Capture the cell that displays the provided text and extract its (X, Y) central coordinate. 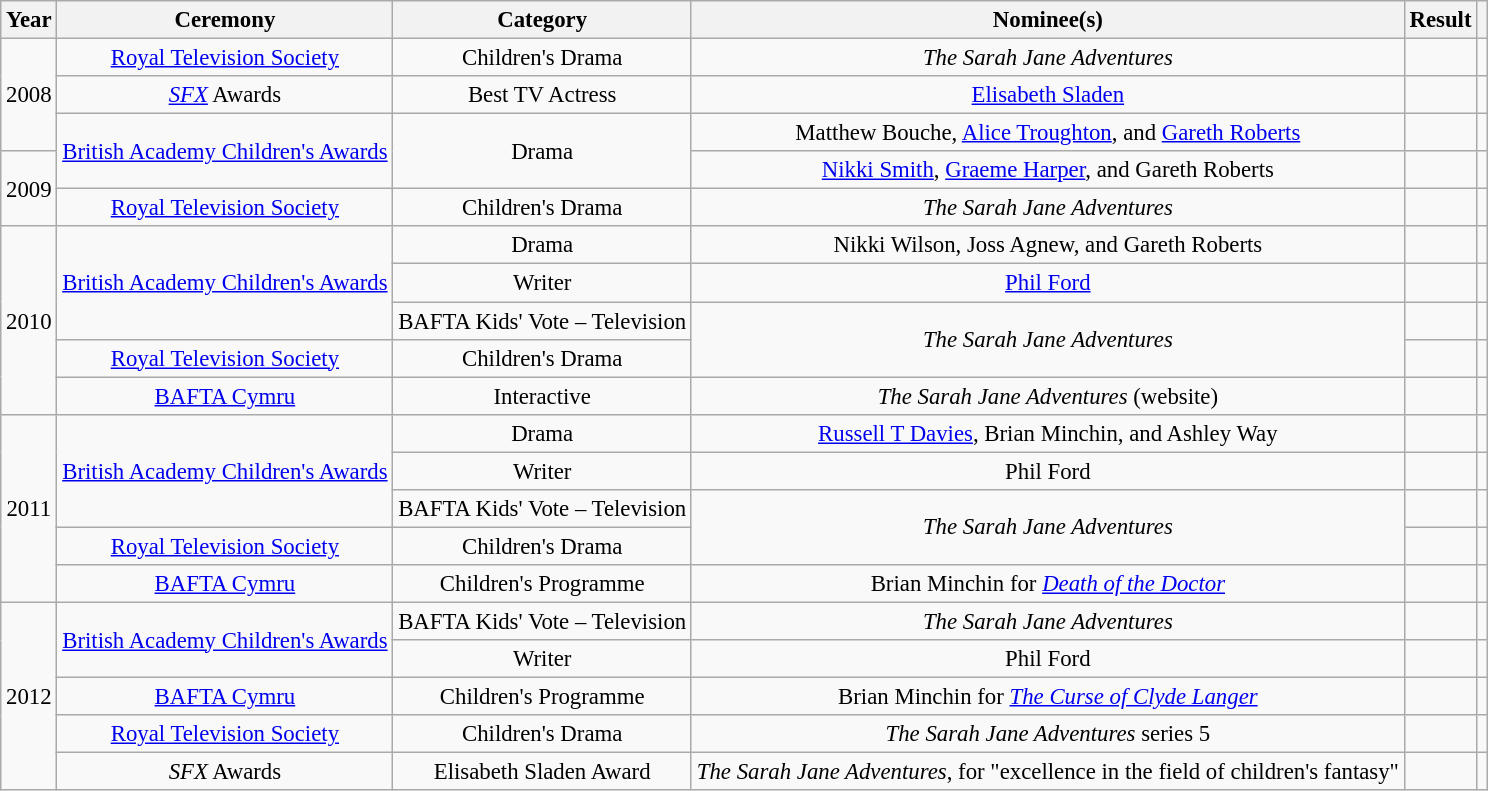
2011 (29, 508)
2008 (29, 96)
Best TV Actress (542, 95)
2012 (29, 696)
Russell T Davies, Brian Minchin, and Ashley Way (1048, 433)
The Sarah Jane Adventures, for "excellence in the field of children's fantasy" (1048, 772)
Category (542, 20)
Interactive (542, 396)
Result (1440, 20)
Nikki Wilson, Joss Agnew, and Gareth Roberts (1048, 245)
Brian Minchin for Death of the Doctor (1048, 584)
Brian Minchin for The Curse of Clyde Langer (1048, 697)
The Sarah Jane Adventures series 5 (1048, 734)
Ceremony (225, 20)
Year (29, 20)
Nominee(s) (1048, 20)
Nikki Smith, Graeme Harper, and Gareth Roberts (1048, 170)
2009 (29, 188)
2010 (29, 320)
Elisabeth Sladen Award (542, 772)
The Sarah Jane Adventures (website) (1048, 396)
Matthew Bouche, Alice Troughton, and Gareth Roberts (1048, 133)
Elisabeth Sladen (1048, 95)
